Search for the cell housing the specified text and yield its (X, Y) center coordinate. 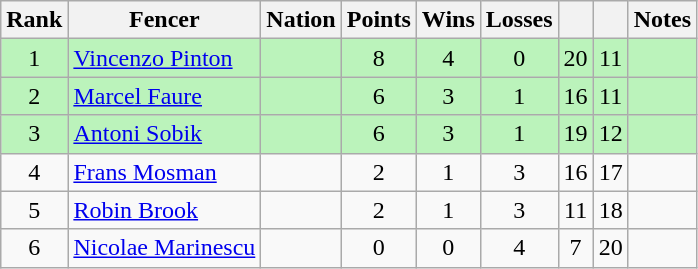
Nation (301, 20)
Losses (519, 20)
19 (576, 134)
Wins (448, 20)
12 (610, 134)
7 (576, 248)
Frans Mosman (164, 172)
Nicolae Marinescu (164, 248)
Points (378, 20)
18 (610, 210)
8 (378, 58)
Robin Brook (164, 210)
Fencer (164, 20)
Notes (662, 20)
Marcel Faure (164, 96)
Vincenzo Pinton (164, 58)
5 (34, 210)
17 (610, 172)
Rank (34, 20)
Antoni Sobik (164, 134)
